Return the [X, Y] coordinate for the center point of the cell that contains the specified text.  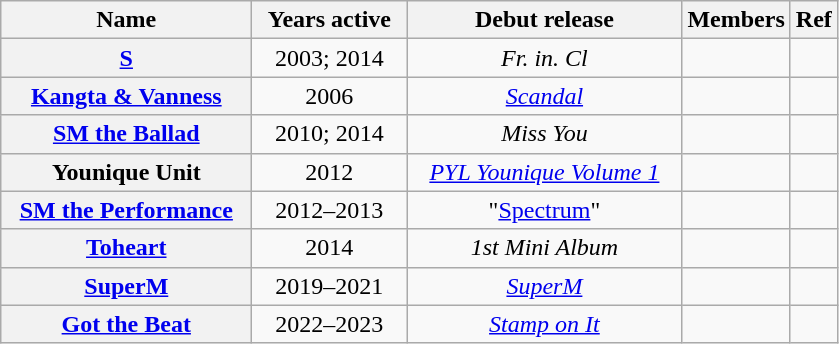
Younique Unit [126, 172]
2022–2023 [330, 324]
2014 [330, 248]
Years active [330, 20]
SM the Ballad [126, 134]
2003; 2014 [330, 58]
2019–2021 [330, 286]
2012 [330, 172]
PYL Younique Volume 1 [544, 172]
Toheart [126, 248]
"Spectrum" [544, 210]
Members [736, 20]
S [126, 58]
Miss You [544, 134]
Got the Beat [126, 324]
1st Mini Album [544, 248]
Debut release [544, 20]
Ref [814, 20]
Name [126, 20]
2006 [330, 96]
2010; 2014 [330, 134]
SM the Performance [126, 210]
Fr. in. Cl [544, 58]
Kangta & Vanness [126, 96]
Scandal [544, 96]
Stamp on It [544, 324]
2012–2013 [330, 210]
